Return the [X, Y] coordinate for the center point of the cell that contains the specified text.  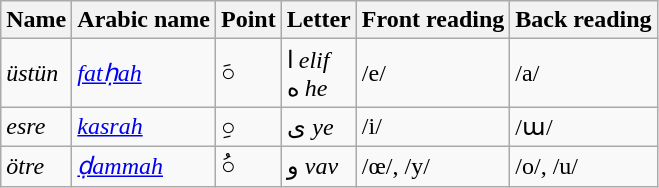
/o/, /u/ [584, 166]
Letter [318, 20]
ی ye [318, 127]
/ɯ/ [584, 127]
ِ○ [249, 127]
/i/ [433, 127]
üstün [36, 73]
ötre [36, 166]
esre [36, 127]
ḍammah [144, 166]
Front reading [433, 20]
ُ○ [249, 166]
ا elif ه he [318, 73]
َ○ [249, 73]
/e/ [433, 73]
/œ/, /y/ [433, 166]
Back reading [584, 20]
Arabic name [144, 20]
Name [36, 20]
fatḥah [144, 73]
/a/ [584, 73]
kasrah [144, 127]
Point [249, 20]
و vav [318, 166]
